Find where the given text appears and provide that cell's center as [X, Y] coordinate. 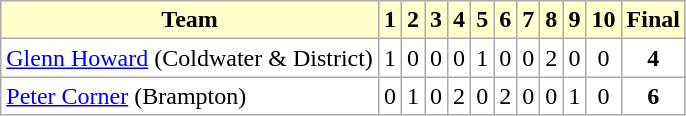
Final [653, 20]
Peter Corner (Brampton) [190, 96]
Glenn Howard (Coldwater & District) [190, 58]
7 [528, 20]
5 [482, 20]
Team [190, 20]
9 [574, 20]
10 [604, 20]
3 [436, 20]
8 [552, 20]
